Pinpoint the cell where the given text exists, returning its (X, Y) midpoint coordinate. 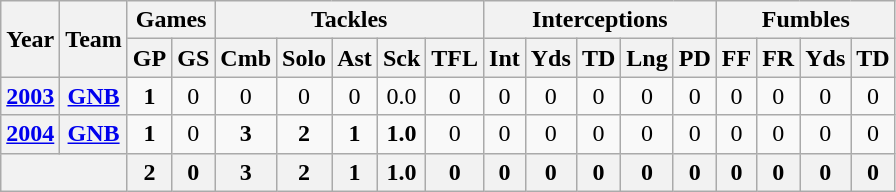
PD (694, 58)
FF (736, 58)
FR (778, 58)
TFL (455, 58)
Solo (304, 58)
GS (194, 58)
Lng (647, 58)
Cmb (246, 58)
GP (149, 58)
Ast (355, 58)
Team (94, 39)
2004 (30, 134)
Games (170, 20)
Fumbles (806, 20)
Interceptions (600, 20)
Year (30, 39)
Sck (401, 58)
Tackles (350, 20)
2003 (30, 96)
0.0 (401, 96)
Int (505, 58)
